Identify which cell holds the provided text, then report its [x, y] central coordinate. 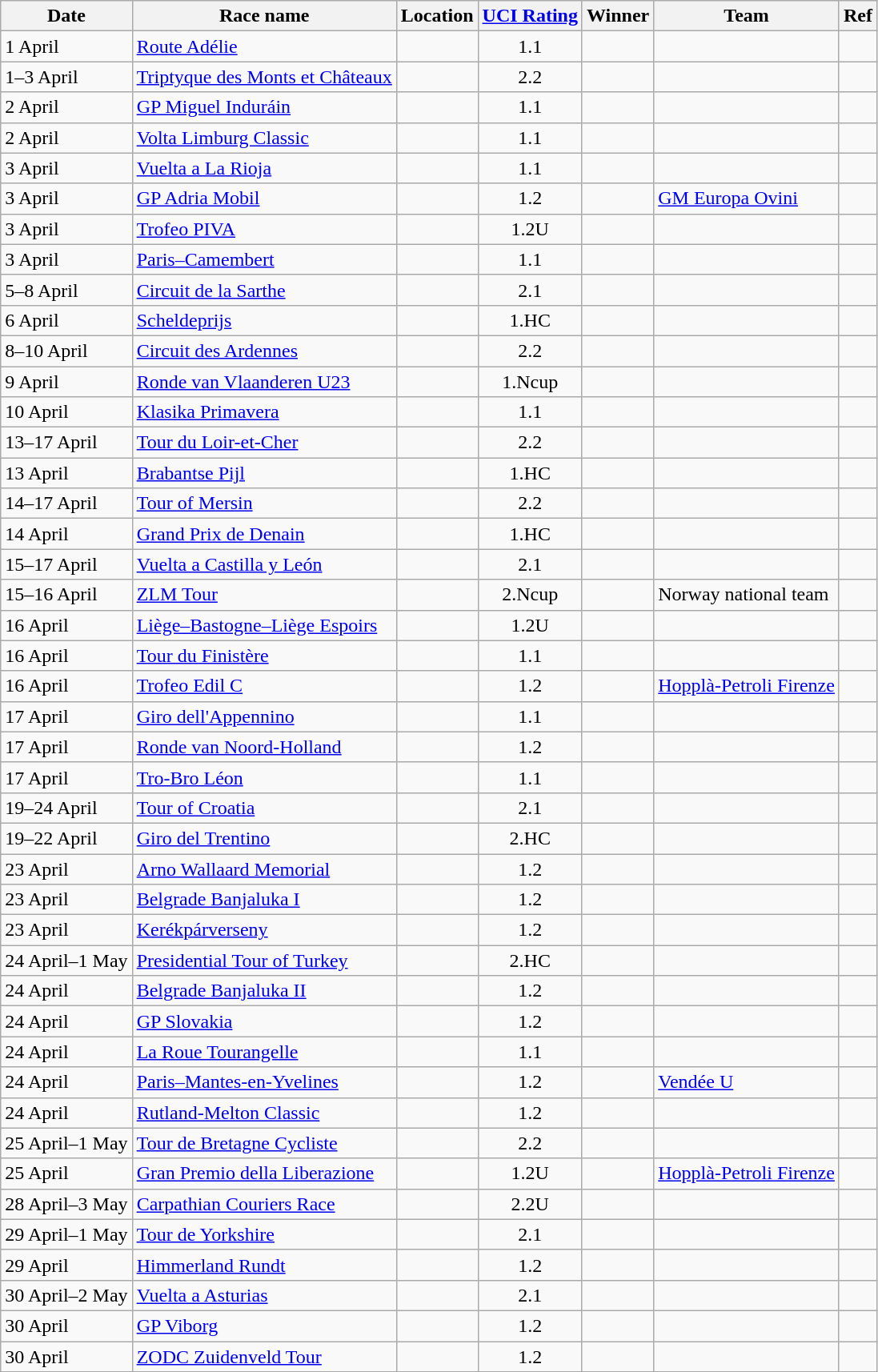
Arno Wallaard Memorial [264, 869]
Gran Premio della Liberazione [264, 1173]
1 April [66, 46]
Ronde van Vlaanderen U23 [264, 382]
Tour of Mersin [264, 503]
Paris–Mantes-en-Yvelines [264, 1082]
29 April [66, 1265]
Triptyque des Monts et Châteaux [264, 77]
Tour de Yorkshire [264, 1234]
Ronde van Noord-Holland [264, 747]
Volta Limburg Classic [264, 138]
Liège–Bastogne–Liège Espoirs [264, 625]
Ref [858, 16]
8–10 April [66, 351]
1.Ncup [530, 382]
Carpathian Couriers Race [264, 1204]
Tro-Bro Léon [264, 777]
GP Adria Mobil [264, 199]
Vendée U [747, 1082]
14–17 April [66, 503]
10 April [66, 412]
Vuelta a Castilla y León [264, 564]
Vuelta a La Rioja [264, 168]
Giro dell'Appennino [264, 716]
1–3 April [66, 77]
Race name [264, 16]
Vuelta a Asturias [264, 1295]
Trofeo PIVA [264, 229]
Route Adélie [264, 46]
15–17 April [66, 564]
UCI Rating [530, 16]
25 April–1 May [66, 1143]
28 April–3 May [66, 1204]
2.Ncup [530, 595]
2.2U [530, 1204]
GP Slovakia [264, 1021]
GM Europa Ovini [747, 199]
Winner [618, 16]
15–16 April [66, 595]
Himmerland Rundt [264, 1265]
Tour of Croatia [264, 808]
Rutland-Melton Classic [264, 1113]
Belgrade Banjaluka II [264, 991]
25 April [66, 1173]
5–8 April [66, 290]
Circuit de la Sarthe [264, 290]
Klasika Primavera [264, 412]
29 April–1 May [66, 1234]
Grand Prix de Denain [264, 534]
9 April [66, 382]
La Roue Tourangelle [264, 1052]
Belgrade Banjaluka I [264, 900]
Presidential Tour of Turkey [264, 961]
ZLM Tour [264, 595]
Kerékpárverseny [264, 930]
Location [437, 16]
13–17 April [66, 443]
Giro del Trentino [264, 838]
Paris–Camembert [264, 259]
Brabantse Pijl [264, 473]
24 April–1 May [66, 961]
14 April [66, 534]
Tour de Bretagne Cycliste [264, 1143]
Tour du Loir-et-Cher [264, 443]
Tour du Finistère [264, 656]
Trofeo Edil C [264, 686]
GP Viborg [264, 1326]
30 April–2 May [66, 1295]
Norway national team [747, 595]
Scheldeprijs [264, 320]
ZODC Zuidenveld Tour [264, 1357]
Date [66, 16]
Team [747, 16]
GP Miguel Induráin [264, 107]
19–22 April [66, 838]
13 April [66, 473]
Circuit des Ardennes [264, 351]
19–24 April [66, 808]
6 April [66, 320]
